Return the (x, y) coordinate for the center point of the cell that contains the specified text.  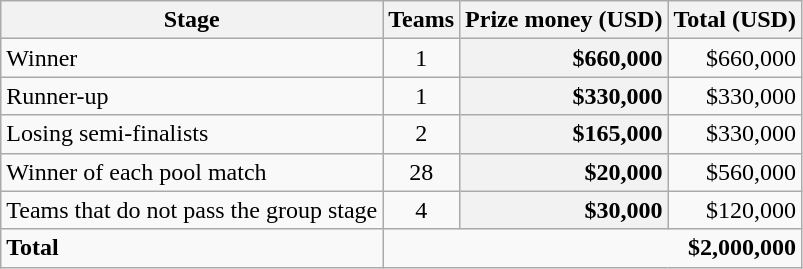
Winner (192, 58)
Total (192, 248)
$120,000 (735, 210)
Winner of each pool match (192, 172)
Total (USD) (735, 20)
$165,000 (564, 134)
2 (422, 134)
Teams that do not pass the group stage (192, 210)
$560,000 (735, 172)
Losing semi-finalists (192, 134)
Stage (192, 20)
$30,000 (564, 210)
Runner-up (192, 96)
4 (422, 210)
Teams (422, 20)
$2,000,000 (592, 248)
28 (422, 172)
$20,000 (564, 172)
Prize money (USD) (564, 20)
